Output the (x, y) coordinate of the center of the cell containing the given text.  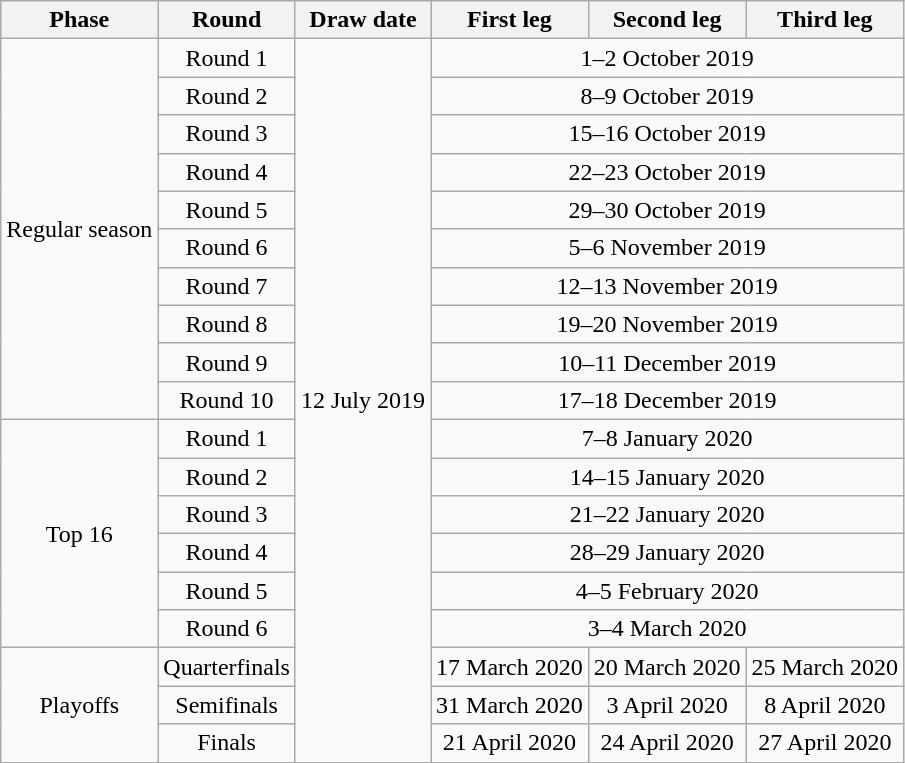
Second leg (667, 20)
12 July 2019 (362, 400)
1–2 October 2019 (668, 58)
19–20 November 2019 (668, 324)
5–6 November 2019 (668, 248)
21 April 2020 (510, 743)
Round (227, 20)
17 March 2020 (510, 667)
Round 8 (227, 324)
31 March 2020 (510, 705)
28–29 January 2020 (668, 553)
7–8 January 2020 (668, 438)
25 March 2020 (825, 667)
Third leg (825, 20)
8–9 October 2019 (668, 96)
24 April 2020 (667, 743)
12–13 November 2019 (668, 286)
27 April 2020 (825, 743)
20 March 2020 (667, 667)
Round 9 (227, 362)
Finals (227, 743)
Draw date (362, 20)
21–22 January 2020 (668, 515)
Round 7 (227, 286)
Top 16 (80, 533)
3–4 March 2020 (668, 629)
8 April 2020 (825, 705)
15–16 October 2019 (668, 134)
17–18 December 2019 (668, 400)
Quarterfinals (227, 667)
4–5 February 2020 (668, 591)
Round 10 (227, 400)
3 April 2020 (667, 705)
29–30 October 2019 (668, 210)
Regular season (80, 230)
Semifinals (227, 705)
14–15 January 2020 (668, 477)
First leg (510, 20)
Phase (80, 20)
Playoffs (80, 705)
22–23 October 2019 (668, 172)
10–11 December 2019 (668, 362)
